Detect which cell encompasses the target text, then output its (x, y) center coordinate. 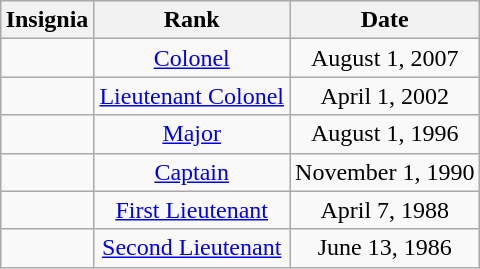
Second Lieutenant (192, 248)
Colonel (192, 58)
Rank (192, 20)
April 7, 1988 (385, 210)
April 1, 2002 (385, 96)
First Lieutenant (192, 210)
November 1, 1990 (385, 172)
August 1, 1996 (385, 134)
Date (385, 20)
Captain (192, 172)
Lieutenant Colonel (192, 96)
Insignia (47, 20)
August 1, 2007 (385, 58)
Major (192, 134)
June 13, 1986 (385, 248)
